From the cell containing the given text, extract its center point as (X, Y) coordinate. 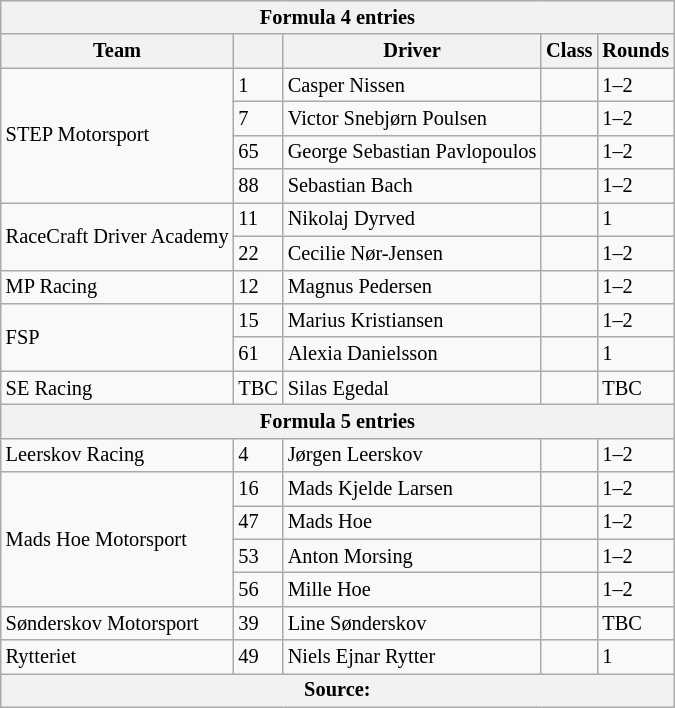
39 (258, 623)
11 (258, 219)
Leerskov Racing (118, 455)
STEP Motorsport (118, 136)
61 (258, 354)
Driver (412, 51)
88 (258, 186)
FSP (118, 336)
Team (118, 51)
47 (258, 522)
Alexia Danielsson (412, 354)
22 (258, 253)
Cecilie Nør-Jensen (412, 253)
Rytteriet (118, 657)
Formula 5 entries (338, 421)
RaceCraft Driver Academy (118, 236)
53 (258, 556)
65 (258, 152)
12 (258, 287)
Mads Hoe Motorsport (118, 540)
Casper Nissen (412, 85)
Silas Egedal (412, 388)
16 (258, 489)
SE Racing (118, 388)
Nikolaj Dyrved (412, 219)
Marius Kristiansen (412, 320)
Rounds (636, 51)
Mads Hoe (412, 522)
4 (258, 455)
Mads Kjelde Larsen (412, 489)
Jørgen Leerskov (412, 455)
Sebastian Bach (412, 186)
Victor Snebjørn Poulsen (412, 118)
49 (258, 657)
Mille Hoe (412, 589)
56 (258, 589)
Anton Morsing (412, 556)
George Sebastian Pavlopoulos (412, 152)
Class (569, 51)
Source: (338, 690)
MP Racing (118, 287)
15 (258, 320)
Formula 4 entries (338, 17)
7 (258, 118)
Sønderskov Motorsport (118, 623)
Magnus Pedersen (412, 287)
Niels Ejnar Rytter (412, 657)
Line Sønderskov (412, 623)
